Find where the given text appears and provide that cell's center as (x, y) coordinate. 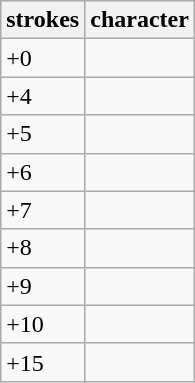
+0 (43, 58)
+4 (43, 96)
character (140, 20)
strokes (43, 20)
+15 (43, 362)
+7 (43, 210)
+6 (43, 172)
+5 (43, 134)
+8 (43, 248)
+10 (43, 324)
+9 (43, 286)
